Determine the [x, y] coordinate at the center of the cell enclosing the given text.  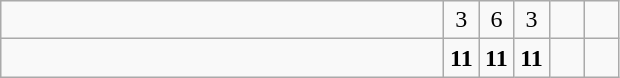
6 [496, 20]
